Scan for the cell matching the given text and deliver its (X, Y) coordinate at center. 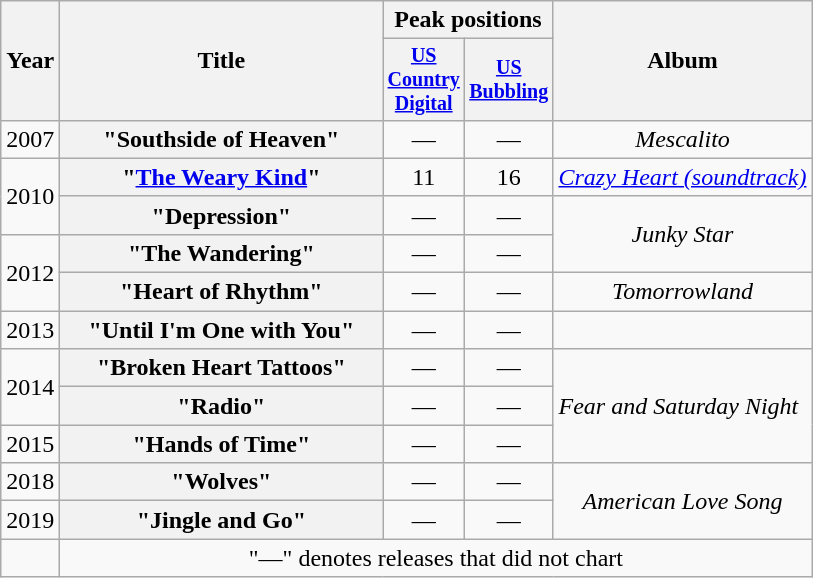
"Wolves" (222, 482)
"Radio" (222, 406)
"—" denotes releases that did not chart (436, 558)
Fear and Saturday Night (682, 406)
Crazy Heart (soundtrack) (682, 177)
Year (30, 61)
"Hands of Time" (222, 444)
"Heart of Rhythm" (222, 292)
2019 (30, 520)
"Depression" (222, 215)
2007 (30, 139)
American Love Song (682, 501)
"The Weary Kind" (222, 177)
2014 (30, 387)
Peak positions (468, 20)
2018 (30, 482)
11 (424, 177)
"Broken Heart Tattoos" (222, 368)
2010 (30, 196)
Title (222, 61)
2015 (30, 444)
Junky Star (682, 234)
2012 (30, 272)
"Jingle and Go" (222, 520)
"Until I'm One with You" (222, 330)
Mescalito (682, 139)
"The Wandering" (222, 253)
2013 (30, 330)
Album (682, 61)
Tomorrowland (682, 292)
16 (509, 177)
US Bubbling (509, 80)
US Country Digital (424, 80)
"Southside of Heaven" (222, 139)
